Provide the (X, Y) coordinate of the cell's center where the given text is located.  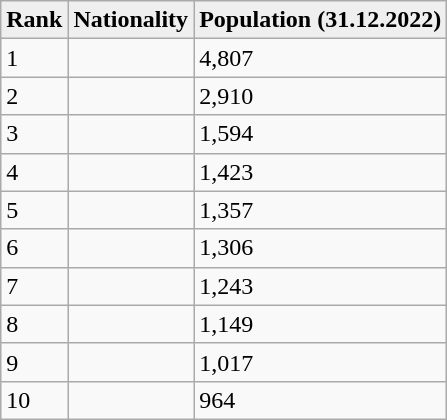
2 (34, 96)
1,423 (320, 172)
964 (320, 400)
1,243 (320, 286)
4 (34, 172)
3 (34, 134)
7 (34, 286)
Population (31.12.2022) (320, 20)
6 (34, 248)
8 (34, 324)
1,149 (320, 324)
9 (34, 362)
10 (34, 400)
1,594 (320, 134)
Rank (34, 20)
1 (34, 58)
4,807 (320, 58)
5 (34, 210)
1,357 (320, 210)
1,017 (320, 362)
2,910 (320, 96)
1,306 (320, 248)
Nationality (131, 20)
